Detect which cell encompasses the target text, then output its (x, y) center coordinate. 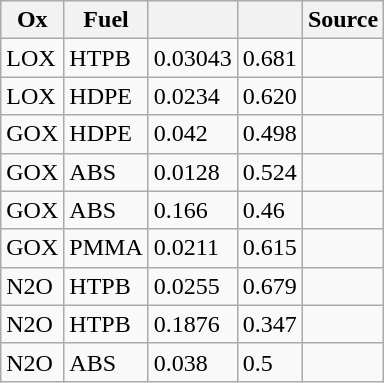
0.679 (270, 286)
0.1876 (192, 324)
Fuel (106, 20)
0.038 (192, 362)
Source (342, 20)
0.03043 (192, 58)
Ox (32, 20)
0.498 (270, 134)
0.042 (192, 134)
0.347 (270, 324)
PMMA (106, 248)
0.681 (270, 58)
0.620 (270, 96)
0.615 (270, 248)
0.0255 (192, 286)
0.0234 (192, 96)
0.0211 (192, 248)
0.0128 (192, 172)
0.46 (270, 210)
0.524 (270, 172)
0.5 (270, 362)
0.166 (192, 210)
